Identify which cell holds the provided text, then report its (X, Y) central coordinate. 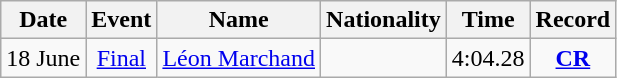
Date (44, 20)
Final (122, 58)
Name (239, 20)
Event (122, 20)
Time (488, 20)
CR (573, 58)
18 June (44, 58)
4:04.28 (488, 58)
Record (573, 20)
Léon Marchand (239, 58)
Nationality (384, 20)
